Scan for the cell matching the given text and deliver its (x, y) coordinate at center. 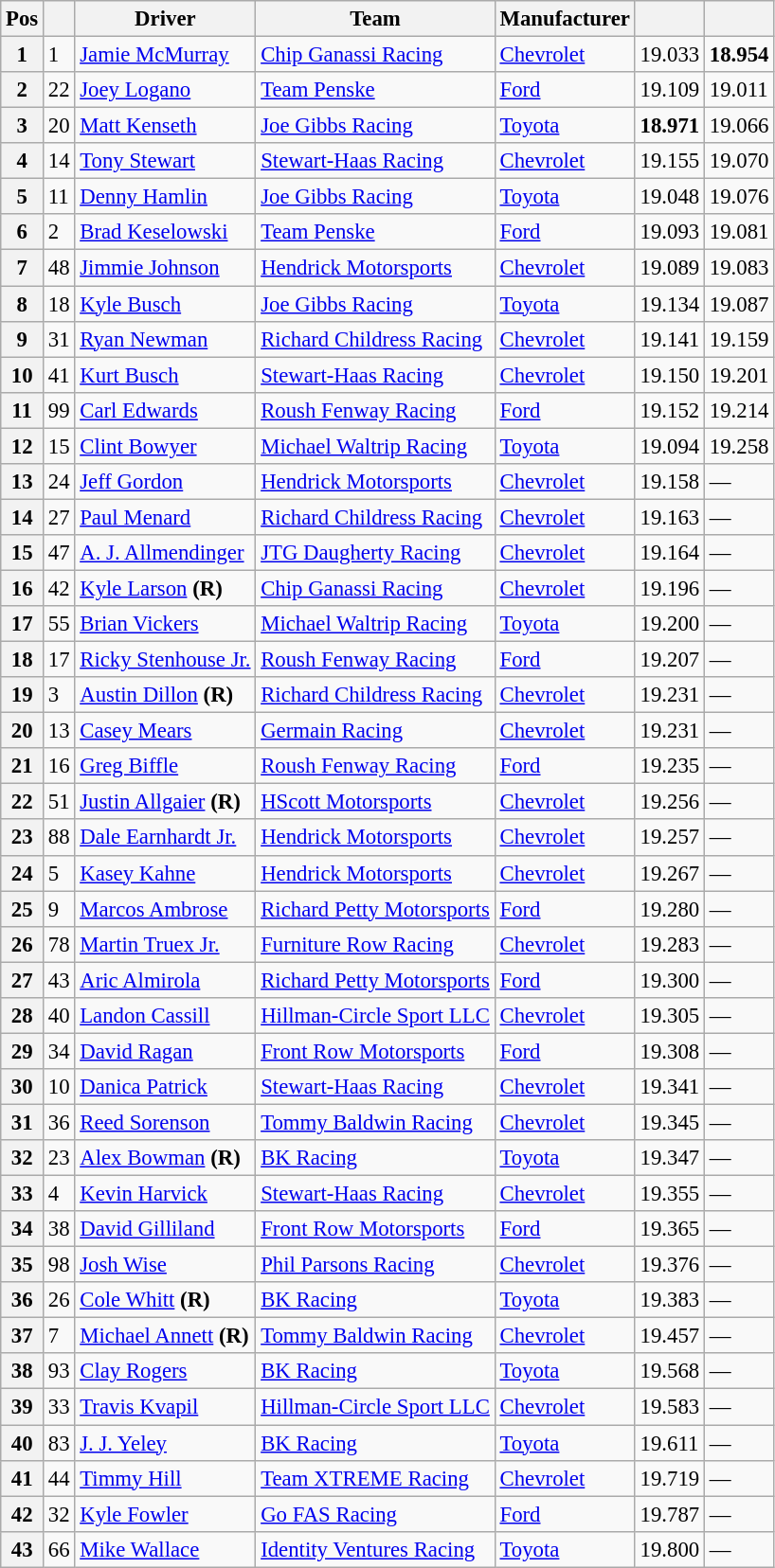
28 (23, 1016)
19.076 (739, 197)
HScott Motorsports (375, 802)
Paul Menard (165, 517)
39 (23, 1407)
19.583 (669, 1407)
A. J. Allmendinger (165, 553)
30 (23, 1087)
37 (23, 1336)
19.081 (739, 232)
Kyle Busch (165, 304)
Carl Edwards (165, 410)
Joey Logano (165, 90)
25 (23, 909)
Ricky Stenhouse Jr. (165, 660)
88 (59, 838)
18.954 (739, 55)
35 (23, 1265)
Jeff Gordon (165, 482)
19.048 (669, 197)
Cole Whitt (R) (165, 1300)
19.235 (669, 766)
19.011 (739, 90)
Go FAS Racing (375, 1514)
55 (59, 624)
Germain Racing (375, 731)
Travis Kvapil (165, 1407)
Reed Sorenson (165, 1122)
19.070 (739, 161)
19.719 (669, 1478)
93 (59, 1372)
47 (59, 553)
19.256 (669, 802)
44 (59, 1478)
99 (59, 410)
J. J. Yeley (165, 1443)
19.257 (669, 838)
19.800 (669, 1549)
51 (59, 802)
29 (23, 1051)
19.341 (669, 1087)
Landon Cassill (165, 1016)
Timmy Hill (165, 1478)
19.300 (669, 980)
19.283 (669, 944)
Austin Dillon (R) (165, 695)
48 (59, 268)
Pos (23, 19)
19 (23, 695)
Driver (165, 19)
Brian Vickers (165, 624)
19.383 (669, 1300)
19.083 (739, 268)
19.568 (669, 1372)
Tony Stewart (165, 161)
19.094 (669, 446)
Ryan Newman (165, 339)
19.214 (739, 410)
Martin Truex Jr. (165, 944)
Team (375, 19)
19.150 (669, 375)
Mike Wallace (165, 1549)
19.158 (669, 482)
Brad Keselowski (165, 232)
Kyle Larson (R) (165, 588)
Matt Kenseth (165, 126)
David Gilliland (165, 1229)
Kevin Harvick (165, 1194)
83 (59, 1443)
Alex Bowman (R) (165, 1158)
David Ragan (165, 1051)
19.347 (669, 1158)
19.305 (669, 1016)
19.457 (669, 1336)
19.093 (669, 232)
Phil Parsons Racing (375, 1265)
19.163 (669, 517)
19.087 (739, 304)
19.787 (669, 1514)
Identity Ventures Racing (375, 1549)
6 (23, 232)
19.267 (669, 873)
12 (23, 446)
19.089 (669, 268)
19.134 (669, 304)
Aric Almirola (165, 980)
Josh Wise (165, 1265)
66 (59, 1549)
19.155 (669, 161)
19.376 (669, 1265)
Marcos Ambrose (165, 909)
Danica Patrick (165, 1087)
Kasey Kahne (165, 873)
Dale Earnhardt Jr. (165, 838)
19.308 (669, 1051)
19.152 (669, 410)
JTG Daugherty Racing (375, 553)
Michael Annett (R) (165, 1336)
Greg Biffle (165, 766)
19.164 (669, 553)
19.033 (669, 55)
98 (59, 1265)
Casey Mears (165, 731)
Justin Allgaier (R) (165, 802)
Clint Bowyer (165, 446)
Jamie McMurray (165, 55)
19.258 (739, 446)
19.280 (669, 909)
Denny Hamlin (165, 197)
Team XTREME Racing (375, 1478)
Manufacturer (565, 19)
19.200 (669, 624)
78 (59, 944)
19.355 (669, 1194)
19.611 (669, 1443)
Furniture Row Racing (375, 944)
19.196 (669, 588)
19.109 (669, 90)
19.365 (669, 1229)
19.201 (739, 375)
19.207 (669, 660)
19.066 (739, 126)
21 (23, 766)
19.141 (669, 339)
Kurt Busch (165, 375)
19.345 (669, 1122)
18.971 (669, 126)
Clay Rogers (165, 1372)
Kyle Fowler (165, 1514)
Jimmie Johnson (165, 268)
8 (23, 304)
19.159 (739, 339)
